Capture the cell that displays the provided text and extract its [x, y] central coordinate. 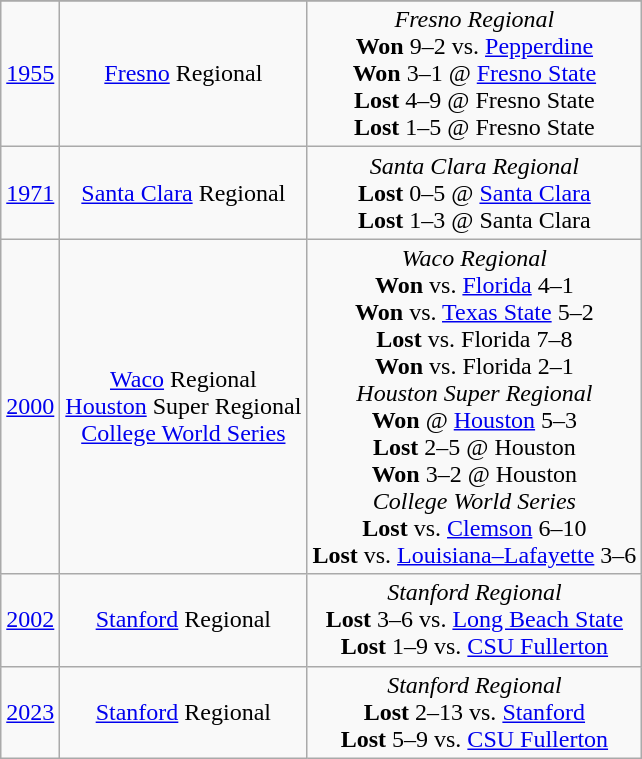
2002 [30, 620]
Waco Regional Houston Super Regional College World Series [184, 406]
Santa Clara Regional Lost 0–5 @ Santa Clara Lost 1–3 @ Santa Clara [474, 193]
Fresno Regional Won 9–2 vs. Pepperdine Won 3–1 @ Fresno State Lost 4–9 @ Fresno State Lost 1–5 @ Fresno State [474, 74]
Fresno Regional [184, 74]
2023 [30, 712]
Stanford Regional Lost 2–13 vs. Stanford Lost 5–9 vs. CSU Fullerton [474, 712]
1955 [30, 74]
Santa Clara Regional [184, 193]
Stanford Regional Lost 3–6 vs. Long Beach State Lost 1–9 vs. CSU Fullerton [474, 620]
1971 [30, 193]
2000 [30, 406]
